Return [x, y] of the center of cell containing provided text 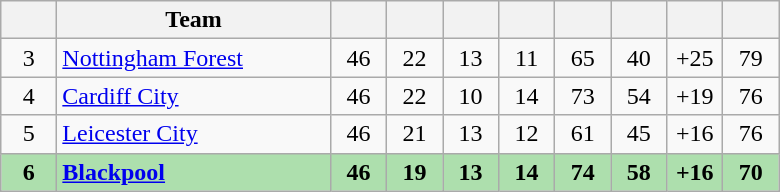
70 [751, 172]
10 [470, 96]
79 [751, 58]
Leicester City [194, 134]
61 [583, 134]
21 [414, 134]
58 [639, 172]
5 [29, 134]
+19 [695, 96]
4 [29, 96]
11 [527, 58]
40 [639, 58]
74 [583, 172]
Nottingham Forest [194, 58]
+25 [695, 58]
Blackpool [194, 172]
65 [583, 58]
6 [29, 172]
19 [414, 172]
73 [583, 96]
54 [639, 96]
Team [194, 20]
3 [29, 58]
45 [639, 134]
Cardiff City [194, 96]
12 [527, 134]
